For the text-containing cell, return its midpoint in [X, Y] coordinate format. 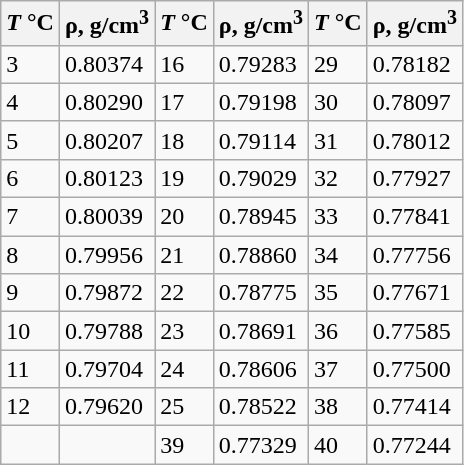
0.78860 [260, 255]
17 [184, 102]
0.77671 [414, 293]
0.77329 [260, 445]
0.79283 [260, 64]
31 [338, 140]
19 [184, 178]
39 [184, 445]
6 [30, 178]
23 [184, 331]
0.77414 [414, 407]
30 [338, 102]
38 [338, 407]
0.77841 [414, 217]
0.78945 [260, 217]
0.77756 [414, 255]
35 [338, 293]
0.80123 [106, 178]
4 [30, 102]
0.77500 [414, 369]
0.79114 [260, 140]
40 [338, 445]
0.79704 [106, 369]
0.78097 [414, 102]
10 [30, 331]
29 [338, 64]
18 [184, 140]
0.80039 [106, 217]
21 [184, 255]
0.79198 [260, 102]
0.79620 [106, 407]
20 [184, 217]
0.78606 [260, 369]
25 [184, 407]
0.78012 [414, 140]
0.78522 [260, 407]
34 [338, 255]
0.77244 [414, 445]
0.80374 [106, 64]
0.78775 [260, 293]
0.79956 [106, 255]
5 [30, 140]
0.80207 [106, 140]
37 [338, 369]
32 [338, 178]
0.79788 [106, 331]
3 [30, 64]
0.79029 [260, 178]
0.77585 [414, 331]
0.78691 [260, 331]
33 [338, 217]
8 [30, 255]
0.78182 [414, 64]
22 [184, 293]
11 [30, 369]
16 [184, 64]
36 [338, 331]
7 [30, 217]
0.80290 [106, 102]
9 [30, 293]
0.77927 [414, 178]
0.79872 [106, 293]
24 [184, 369]
12 [30, 407]
